Scan for the cell matching the given text and deliver its (x, y) coordinate at center. 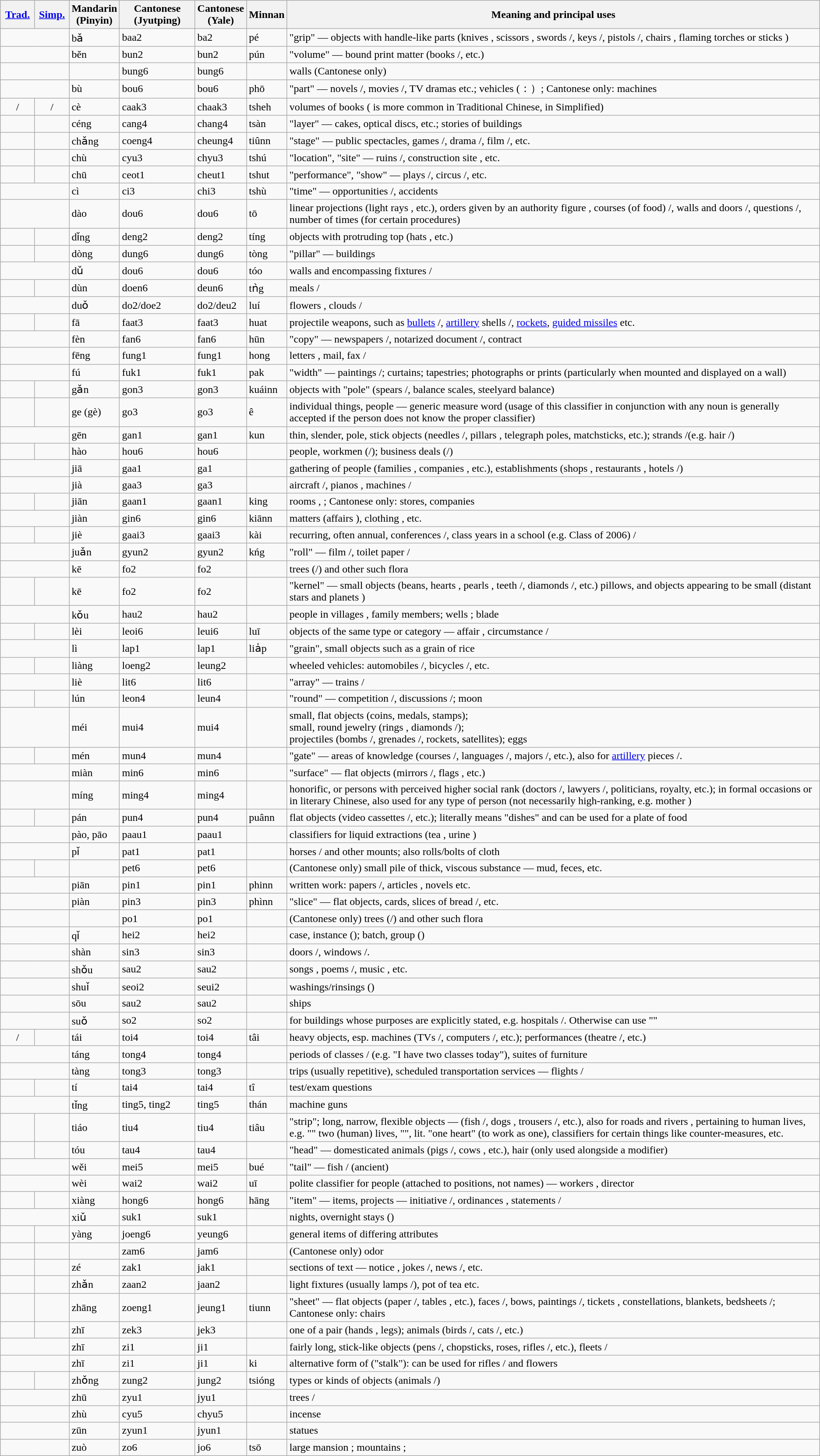
zyun1 (157, 1431)
doen6 (157, 288)
fēng (95, 356)
shuǐ (95, 987)
zuò (95, 1447)
ê (267, 413)
hūn (267, 339)
fèn (95, 339)
objects with "pole" (spears /, balance scales, steelyard balance) (553, 389)
zhāng (95, 1307)
kài (267, 535)
Mandarin(Pinyin) (95, 15)
"time" — opportunities /, accidents (553, 191)
dào (95, 214)
classifiers for liquid extractions (tea , urine ) (553, 834)
chù (95, 158)
tî (267, 1088)
céng (95, 124)
jyun1 (221, 1431)
běn (95, 54)
dǔ (95, 271)
volumes of books ( is more common in Traditional Chinese, in Simplified) (553, 107)
general items of differing attributes (553, 1234)
zhū (95, 1397)
written work: papers /, articles , novels etc. (553, 885)
cè (95, 107)
tsàn (267, 124)
"head" — domesticated animals (pigs /, cows , etc.), hair (only used alongside a modifier) (553, 1150)
machine guns (553, 1105)
luí (267, 305)
"round" — competition /, discussions /; moon (553, 699)
sections of text — notice , jokes /, news /, etc. (553, 1268)
do2/doe2 (157, 305)
wěi (95, 1167)
zaan2 (157, 1285)
zhǒng (95, 1380)
aircraft /, pianos , machines / (553, 485)
cheut1 (221, 174)
ting5 (221, 1105)
wèi (95, 1184)
pak (267, 372)
people in villages , family members; wells ; blade (553, 615)
zhǎn (95, 1285)
chǎng (95, 141)
ships (553, 1004)
pún (267, 54)
caak3 (157, 107)
"stage" — public spectacles, games /, drama /, film /, etc. (553, 141)
small, flat objects (coins, medals, stamps);small, round jewelry (rings , diamonds /);projectiles (bombs /, grenades /, rockets, satellites); eggs (553, 727)
hong (267, 356)
baa2 (157, 38)
míng (95, 795)
jaan2 (221, 1285)
flat objects (video cassettes /, etc.); literally means "dishes" and can be used for a plate of food (553, 817)
tóu (95, 1150)
chi3 (221, 191)
"grain", small objects such as a grain of rice (553, 648)
seui2 (221, 987)
lèi (95, 631)
fairly long, stick-like objects (pens /, chopsticks, roses, rifles /, etc.), fleets / (553, 1346)
ga1 (221, 468)
joeng6 (157, 1234)
objects with protruding top (hats , etc.) (553, 237)
thán (267, 1105)
jo6 (221, 1447)
people, workmen (/); business deals (/) (553, 452)
"slice" — flat objects, cards, slices of bread /, etc. (553, 901)
meals / (553, 288)
wheeled vehicles: automobiles /, bicycles /, etc. (553, 665)
trees / (553, 1397)
zūn (95, 1431)
gēn (95, 435)
tǹg (267, 288)
ci3 (157, 191)
"array" — trains / (553, 682)
"layer" — cakes, optical discs, etc.; stories of buildings (553, 124)
tshù (267, 191)
leoi6 (157, 631)
"kernel" — small objects (beans, hearts , pearls , teeth /, diamonds /, etc.) pillows, and objects appearing to be small (distant stars and planets ) (553, 591)
jiā (95, 468)
walls and encompassing fixtures / (553, 271)
shǒu (95, 969)
"performance", "show" — plays /, circus /, etc. (553, 174)
uī (267, 1184)
bù (95, 89)
tàng (95, 1071)
jek3 (221, 1330)
seoi2 (157, 987)
tòng (267, 254)
"item" — items, projects — initiative /, ordinances , statements / (553, 1200)
piān (95, 885)
Minnan (267, 15)
dùn (95, 288)
fú (95, 372)
pǐ (95, 852)
tshut (267, 174)
huat (267, 322)
objects of the same type or category — affair , circumstance / (553, 631)
recurring, often annual, conferences /, class years in a school (e.g. Class of 2006) / (553, 535)
"tail" — fish / (ancient) (553, 1167)
kńg (267, 552)
ting5, ting2 (157, 1105)
chyu3 (221, 158)
king (267, 502)
zo6 (157, 1447)
juǎn (95, 552)
deun6 (221, 288)
zak1 (157, 1268)
lún (95, 699)
case, instance (); batch, group () (553, 935)
mén (95, 756)
(Cantonese only) trees (/) and other such flora (553, 918)
"grip" — objects with handle-like parts (knives , scissors , swords /, keys /, pistols /, chairs , flaming torches or sticks ) (553, 38)
zhù (95, 1414)
"volume" — bound print matter (books /, etc.) (553, 54)
gaa3 (157, 485)
"copy" — newspapers /, notarized document /, contract (553, 339)
kun (267, 435)
pán (95, 817)
duǒ (95, 305)
bué (267, 1167)
shàn (95, 952)
horses / and other mounts; also rolls/bolts of cloth (553, 852)
Cantonese (Jyutping) (157, 15)
(Cantonese only) small pile of thick, viscous substance — mud, feces, etc. (553, 868)
letters , mail, fax / (553, 356)
loeng2 (157, 665)
projectile weapons, such as bullets /, artillery shells /, rockets, guided missiles etc. (553, 322)
chang4 (221, 124)
Cantonese(Yale) (221, 15)
leun4 (221, 699)
polite classifier for people (attached to positions, not names) — workers , director (553, 1184)
yeung6 (221, 1234)
cheung4 (221, 141)
(Cantonese only) odor (553, 1251)
washings/rinsings () (553, 987)
trees (/) and other such flora (553, 569)
tiâu (267, 1127)
zam6 (157, 1251)
tóo (267, 271)
Trad. (18, 15)
pé (267, 38)
thin, slender, pole, stick objects (needles /, pillars , telegraph poles, matchsticks, etc.); strands /(e.g. hair /) (553, 435)
chyu5 (221, 1414)
tiáo (95, 1127)
qǐ (95, 935)
tsheh￻ (267, 107)
jiè (95, 535)
alternative form of ("stalk"): can be used for rifles / and flowers (553, 1363)
jeung1 (221, 1307)
one of a pair (hands , legs); animals (birds /, cats /, etc.) (553, 1330)
kǒu (95, 615)
songs , poems /, music , etc. (553, 969)
ki (267, 1363)
bǎ (95, 38)
tǐng (95, 1105)
tsō (267, 1447)
hāng (267, 1200)
zé (95, 1268)
fā (95, 322)
doors /, windows /. (553, 952)
rooms , ; Cantonese only: stores, companies (553, 502)
nights, overnight stays () (553, 1217)
"location", "site" — ruins /, construction site , etc. (553, 158)
phō (267, 89)
liàng (95, 665)
dòng (95, 254)
tái (95, 1038)
tshú (267, 158)
large mansion ; mountains ; (553, 1447)
puânn (267, 817)
xiàng (95, 1200)
liè (95, 682)
jiàn (95, 518)
statues (553, 1431)
zyu1 (157, 1397)
pào, pāo (95, 834)
phinn (267, 885)
zoeng1 (157, 1307)
test/exam questions (553, 1088)
Simp. (52, 15)
gaa1 (157, 468)
tâi (267, 1038)
jyu1 (221, 1397)
hào (95, 452)
Meaning and principal uses (553, 15)
lia̍p (267, 648)
"roll" — film /, toilet paper / (553, 552)
tō (267, 214)
cyu3 (157, 158)
gathering of people (families , companies , etc.), establishments (shops , restaurants , hotels /) (553, 468)
lì (95, 648)
jung2 (221, 1380)
heavy objects, esp. machines (TVs /, computers /, etc.); performances (theatre /, etc.) (553, 1038)
suǒ (95, 1021)
miàn (95, 772)
kuáinn (267, 389)
phìnn (267, 901)
chaak3 (221, 107)
"pillar" — buildings (553, 254)
jak1 (221, 1268)
sōu (95, 1004)
jam6 (221, 1251)
tiûnn (267, 141)
cì (95, 191)
tiunn (267, 1307)
"width" — paintings /; curtains; tapestries; photographs or prints (particularly when mounted and displayed on a wall) (553, 372)
"part" — novels /, movies /, TV dramas etc.; vehicles (：）; Cantonese only: machines (553, 89)
ge (gè) (95, 413)
dǐng (95, 237)
xiǔ (95, 1217)
light fixtures (usually lamps /), pot of tea etc. (553, 1285)
periods of classes / (e.g. "I have two classes today"), suites of furniture (553, 1054)
cyu5 (157, 1414)
tíng (267, 237)
"gate" — areas of knowledge (courses /, languages /, majors /, etc.), also for artillery pieces /. (553, 756)
"sheet" — flat objects (paper /, tables , etc.), faces /, bows, paintings /, tickets , constellations, blankets, bedsheets /; Cantonese only: chairs (553, 1307)
jià (95, 485)
piàn (95, 901)
jiān (95, 502)
gǎn (95, 389)
walls (Cantonese only) (553, 71)
ba2 (221, 38)
tsióng (267, 1380)
chū (95, 174)
do2/deu2 (221, 305)
trips (usually repetitive), scheduled transportation services — flights / (553, 1071)
incense (553, 1414)
yàng (95, 1234)
méi (95, 727)
leui6 (221, 631)
cang4 (157, 124)
coeng4 (157, 141)
zung2 (157, 1380)
kiānn (267, 518)
for buildings whose purposes are explicitly stated, e.g. hospitals /. Otherwise can use "" (553, 1021)
leon4 (157, 699)
"surface" — flat objects (mirrors /, flags , etc.) (553, 772)
zek3 (157, 1330)
types or kinds of objects (animals /) (553, 1380)
leung2 (221, 665)
flowers , clouds / (553, 305)
luī (267, 631)
táng (95, 1054)
tí (95, 1088)
ceot1 (157, 174)
matters (affairs ), clothing , etc. (553, 518)
ga3 (221, 485)
